Output the (x, y) coordinate of the center of the cell containing the given text.  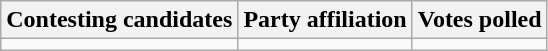
Contesting candidates (120, 20)
Party affiliation (325, 20)
Votes polled (480, 20)
